Determine the (x, y) coordinate at the center of the cell enclosing the given text.  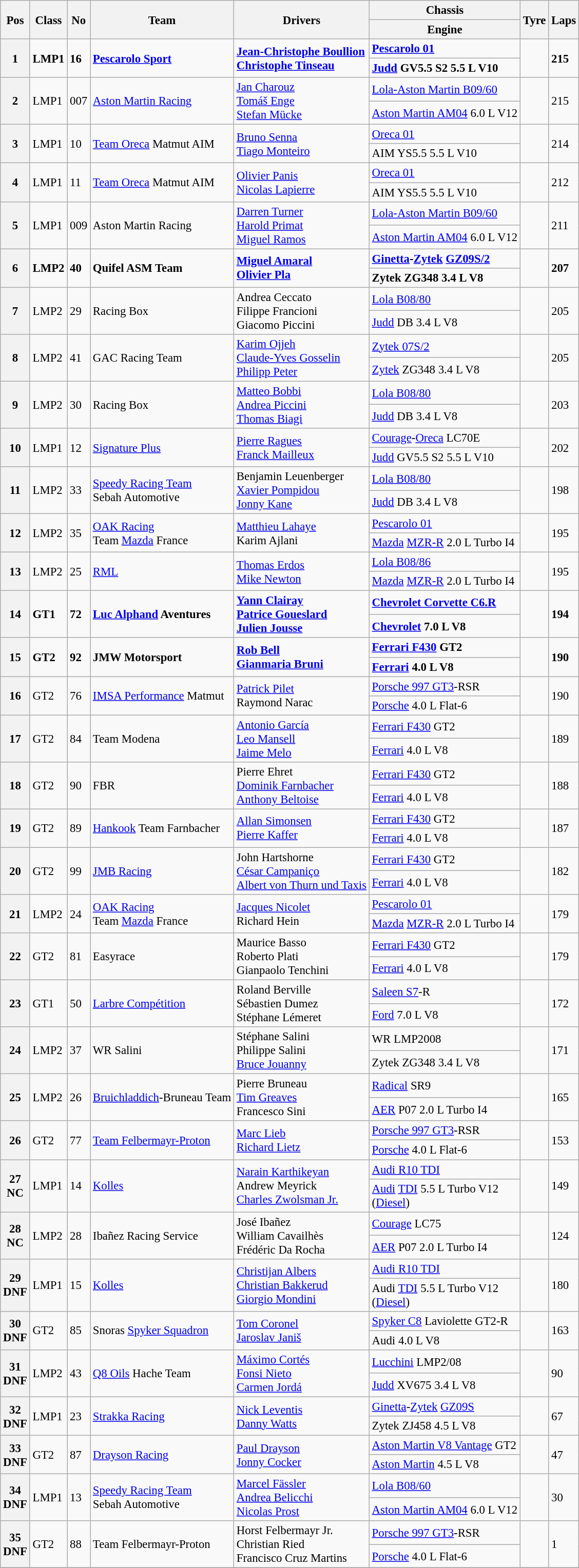
172 (564, 1004)
Roland Berville Sébastien Dumez Stéphane Lémeret (302, 1004)
30DNF (15, 1331)
Stéphane Salini Philippe Salini Bruce Jouanny (302, 1050)
Allan Simonsen Pierre Kaffer (302, 828)
171 (564, 1050)
Matthieu Lahaye Karim Ajlani (302, 533)
3 (15, 144)
Antonio García Leo Mansell Jaime Melo (302, 739)
212 (564, 183)
35DNF (15, 1544)
Drivers (302, 19)
76 (79, 696)
22 (15, 957)
43 (79, 1374)
Luc Alphand Aventures (162, 614)
Bruno Senna Tiago Monteiro (302, 144)
202 (564, 447)
31DNF (15, 1374)
Lola B08/86 (445, 562)
JMW Motorsport (162, 658)
189 (564, 739)
19 (15, 828)
33 (79, 490)
Benjamin Leuenberger Xavier Pompidou Jonny Kane (302, 490)
Radical SR9 (445, 1086)
Ginetta-Zytek GZ09S (445, 1406)
Class (48, 19)
FBR (162, 786)
27NC (15, 1186)
José Ibañez William Cavailhès Frédéric Da Rocha (302, 1236)
50 (79, 1004)
Ginetta-Zytek GZ09S/2 (445, 259)
153 (564, 1141)
6 (15, 268)
67 (564, 1416)
Lucchini LMP2/08 (445, 1362)
5 (15, 225)
Courage LC75 (445, 1224)
Larbre Compétition (162, 1004)
Nick Leventis Danny Watts (302, 1416)
Easyrace (162, 957)
188 (564, 786)
Miguel Amaral Olivier Pla (302, 268)
Christijan Albers Christian Bakkerud Giorgio Mondini (302, 1285)
Olivier Panis Nicolas Lapierre (302, 183)
Chassis (445, 10)
Chevrolet 7.0 L V8 (445, 626)
Spyker C8 Laviolette GT2-R (445, 1321)
Drayson Racing (162, 1455)
47 (564, 1455)
Andrea Ceccato Filippe Francioni Giacomo Piccini (302, 311)
WR LMP2008 (445, 1039)
Courage-Oreca LC70E (445, 438)
RML (162, 571)
89 (79, 828)
Snoras Spyker Squadron (162, 1331)
203 (564, 405)
Pos (15, 19)
GAC Racing Team (162, 358)
28 (79, 1236)
Strakka Racing (162, 1416)
Paul Drayson Jonny Cocker (302, 1455)
Narain Karthikeyan Andrew Meyrick Charles Zwolsman Jr. (302, 1186)
72 (79, 614)
Aston Martin 4.5 L V8 (445, 1464)
Quifel ASM Team (162, 268)
77 (79, 1141)
194 (564, 614)
180 (564, 1285)
35 (79, 533)
Jan Charouz Tomáš Enge Stefan Mücke (302, 101)
163 (564, 1331)
John Hartshorne César Campaniço Albert von Thurn und Taxis (302, 871)
Horst Felbermayr Jr. Christian Ried Francisco Cruz Martins (302, 1544)
85 (79, 1331)
92 (79, 658)
34DNF (15, 1498)
7 (15, 311)
Patrick Pilet Raymond Narac (302, 696)
Thomas Erdos Mike Newton (302, 571)
4 (15, 183)
9 (15, 405)
41 (79, 358)
81 (79, 957)
Zytek 07S/2 (445, 346)
Team Modena (162, 739)
Karim Ojjeh Claude-Yves Gosselin Philipp Peter (302, 358)
21 (15, 914)
Maurice Basso Roberto Plati Gianpaolo Tenchini (302, 957)
Ford 7.0 L V8 (445, 1016)
Hankook Team Farnbacher (162, 828)
187 (564, 828)
JMB Racing (162, 871)
88 (79, 1544)
29DNF (15, 1285)
33DNF (15, 1455)
Darren Turner Harold Primat Miguel Ramos (302, 225)
17 (15, 739)
28NC (15, 1236)
Pierre Ehret Dominik Farnbacher Anthony Beltoise (302, 786)
Lola B08/60 (445, 1486)
Laps (564, 19)
Jean-Christophe Boullion Christophe Tinseau (302, 58)
IMSA Performance Matmut (162, 696)
Jacques Nicolet Richard Hein (302, 914)
Audi 4.0 L V8 (445, 1340)
Pierre Ragues Franck Mailleux (302, 447)
99 (79, 871)
149 (564, 1186)
29 (79, 311)
Bruichladdich-Bruneau Team (162, 1098)
Tom Coronel Jaroslav Janiš (302, 1331)
124 (564, 1236)
Q8 Oils Hache Team (162, 1374)
Zytek ZJ458 4.5 L V8 (445, 1426)
Saleen S7-R (445, 992)
40 (79, 268)
84 (79, 739)
207 (564, 268)
211 (564, 225)
Judd XV675 3.4 L V8 (445, 1385)
20 (15, 871)
Pescarolo Sport (162, 58)
Ibañez Racing Service (162, 1236)
Aston Martin V8 Vantage GT2 (445, 1445)
009 (79, 225)
198 (564, 490)
Engine (445, 30)
Yann Clairay Patrice Goueslard Julien Jousse (302, 614)
007 (79, 101)
WR Salini (162, 1050)
Team (162, 19)
Marc Lieb Richard Lietz (302, 1141)
Matteo Bobbi Andrea Piccini Thomas Biagi (302, 405)
214 (564, 144)
Signature Plus (162, 447)
37 (79, 1050)
Pierre Bruneau Tim Greaves Francesco Sini (302, 1098)
Máximo Cortés Fonsi Nieto Carmen Jordá (302, 1374)
8 (15, 358)
32DNF (15, 1416)
165 (564, 1098)
87 (79, 1455)
Tyre (534, 19)
Marcel Fässler Andrea Belicchi Nicolas Prost (302, 1498)
No (79, 19)
Chevrolet Corvette C6.R (445, 603)
2 (15, 101)
18 (15, 786)
182 (564, 871)
Rob Bell Gianmaria Bruni (302, 658)
